Return [x, y] of the center of cell containing provided text 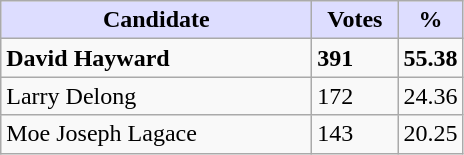
20.25 [430, 134]
% [430, 20]
143 [355, 134]
391 [355, 58]
Moe Joseph Lagace [156, 134]
Votes [355, 20]
Candidate [156, 20]
David Hayward [156, 58]
172 [355, 96]
55.38 [430, 58]
Larry Delong [156, 96]
24.36 [430, 96]
